Search for the cell housing the specified text and yield its [X, Y] center coordinate. 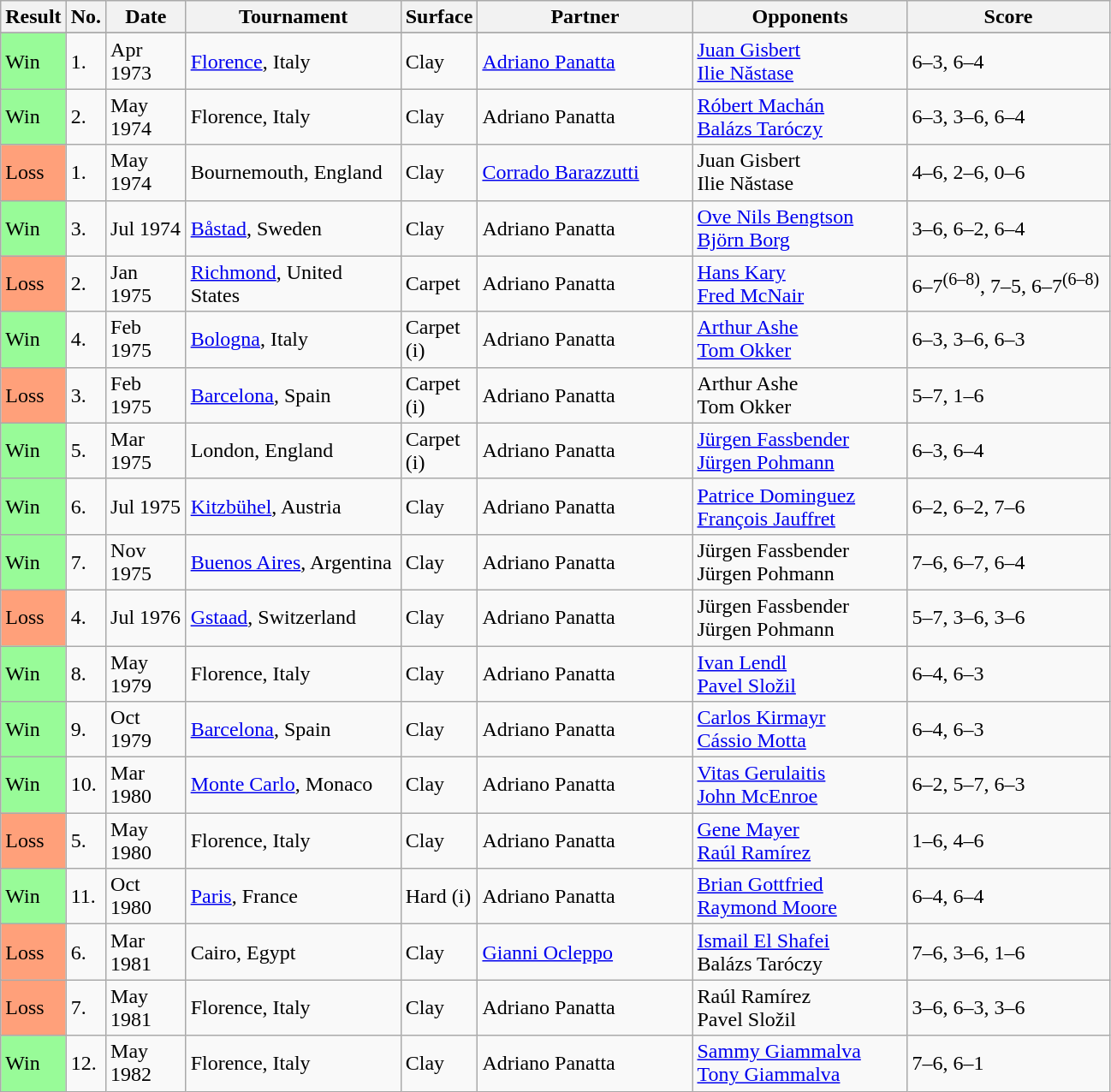
Opponents [799, 17]
Date [146, 17]
Mar 1980 [146, 786]
Kitzbühel, Austria [293, 507]
May 1979 [146, 673]
Bournemouth, England [293, 173]
No. [86, 17]
Båstad, Sweden [293, 228]
Result [33, 17]
6–7(6–8), 7–5, 6–7(6–8) [1008, 284]
6–3, 3–6, 6–3 [1008, 339]
May 1981 [146, 1008]
Score [1008, 17]
Mar 1975 [146, 450]
Jan 1975 [146, 284]
6–4, 6–4 [1008, 897]
London, England [293, 450]
Richmond, United States [293, 284]
6–2, 6–2, 7–6 [1008, 507]
Surface [439, 17]
Jul 1976 [146, 618]
Monte Carlo, Monaco [293, 786]
Hans Kary Fred McNair [799, 284]
Cairo, Egypt [293, 952]
10. [86, 786]
Tournament [293, 17]
Ismail El Shafei Balázs Taróczy [799, 952]
Raúl Ramírez Pavel Složil [799, 1008]
Sammy Giammalva Tony Giammalva [799, 1063]
3–6, 6–2, 6–4 [1008, 228]
6–3, 3–6, 6–4 [1008, 116]
5–7, 1–6 [1008, 395]
Patrice Dominguez François Jauffret [799, 507]
6–2, 5–7, 6–3 [1008, 786]
Jul 1975 [146, 507]
11. [86, 897]
Vitas Gerulaitis John McEnroe [799, 786]
5–7, 3–6, 3–6 [1008, 618]
Carlos Kirmayr Cássio Motta [799, 729]
7–6, 3–6, 1–6 [1008, 952]
Buenos Aires, Argentina [293, 561]
Róbert Machán Balázs Taróczy [799, 116]
Carpet [439, 284]
1–6, 4–6 [1008, 840]
May 1980 [146, 840]
Ivan Lendl Pavel Složil [799, 673]
4–6, 2–6, 0–6 [1008, 173]
Nov 1975 [146, 561]
12. [86, 1063]
7–6, 6–7, 6–4 [1008, 561]
Bologna, Italy [293, 339]
Mar 1981 [146, 952]
8. [86, 673]
May 1982 [146, 1063]
Partner [585, 17]
Apr 1973 [146, 62]
Ove Nils Bengtson Björn Borg [799, 228]
Corrado Barazzutti [585, 173]
Oct 1980 [146, 897]
Gene Mayer Raúl Ramírez [799, 840]
Gianni Ocleppo [585, 952]
7–6, 6–1 [1008, 1063]
Gstaad, Switzerland [293, 618]
Hard (i) [439, 897]
Paris, France [293, 897]
Jul 1974 [146, 228]
3–6, 6–3, 3–6 [1008, 1008]
Brian Gottfried Raymond Moore [799, 897]
Oct 1979 [146, 729]
9. [86, 729]
